Capture the cell that displays the provided text and extract its [X, Y] central coordinate. 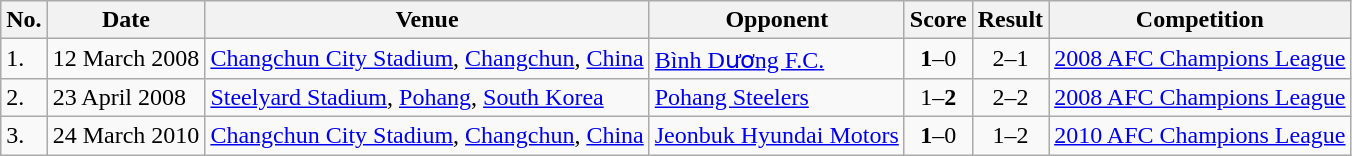
Steelyard Stadium, Pohang, South Korea [427, 97]
Score [938, 20]
Competition [1200, 20]
12 March 2008 [126, 59]
Jeonbuk Hyundai Motors [776, 135]
Venue [427, 20]
2–2 [1010, 97]
Pohang Steelers [776, 97]
2. [24, 97]
3. [24, 135]
2–1 [1010, 59]
2010 AFC Champions League [1200, 135]
Bình Dương F.C. [776, 59]
1. [24, 59]
Opponent [776, 20]
No. [24, 20]
Date [126, 20]
23 April 2008 [126, 97]
24 March 2010 [126, 135]
Result [1010, 20]
